Locate the cell with the specified text and output its [X, Y] center coordinate. 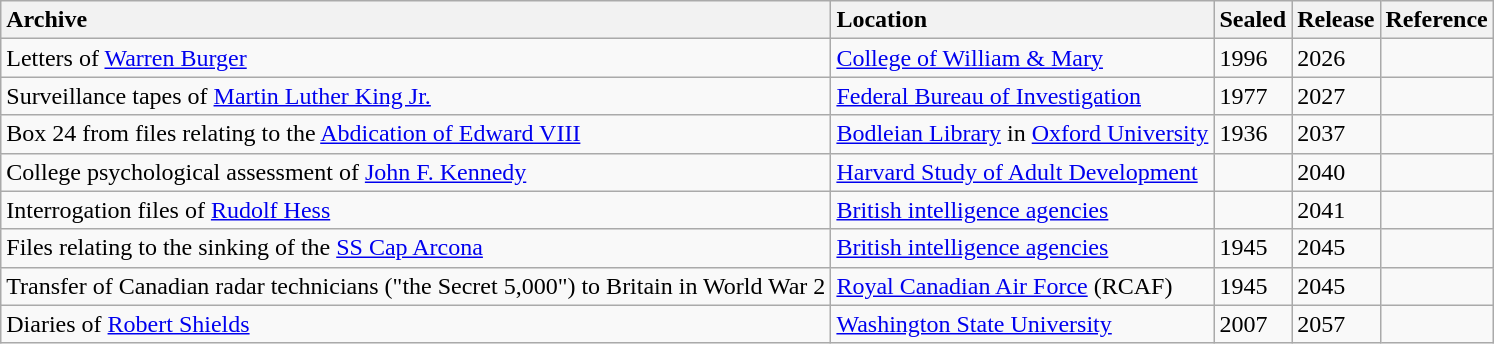
Files relating to the sinking of the SS Cap Arcona [416, 248]
Archive [416, 20]
Release [1336, 20]
Royal Canadian Air Force (RCAF) [1022, 286]
Harvard Study of Adult Development [1022, 172]
Bodleian Library in Oxford University [1022, 134]
2040 [1336, 172]
2007 [1253, 324]
College psychological assessment of John F. Kennedy [416, 172]
1977 [1253, 96]
Letters of Warren Burger [416, 58]
2057 [1336, 324]
Interrogation files of Rudolf Hess [416, 210]
2041 [1336, 210]
Federal Bureau of Investigation [1022, 96]
Transfer of Canadian radar technicians ("the Secret 5,000") to Britain in World War 2 [416, 286]
Diaries of Robert Shields [416, 324]
Reference [1436, 20]
1936 [1253, 134]
2037 [1336, 134]
1996 [1253, 58]
Location [1022, 20]
Surveillance tapes of Martin Luther King Jr. [416, 96]
Washington State University [1022, 324]
College of William & Mary [1022, 58]
Box 24 from files relating to the Abdication of Edward VIII [416, 134]
Sealed [1253, 20]
2027 [1336, 96]
2026 [1336, 58]
